Identify which cell holds the provided text, then report its [X, Y] central coordinate. 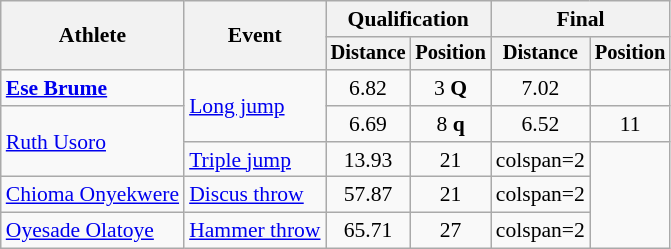
11 [630, 124]
Long jump [254, 106]
Triple jump [254, 160]
Qualification [408, 19]
57.87 [368, 195]
Hammer throw [254, 231]
Athlete [92, 36]
Final [580, 19]
65.71 [368, 231]
6.82 [368, 88]
Discus throw [254, 195]
Chioma Onyekwere [92, 195]
27 [450, 231]
13.93 [368, 160]
6.69 [368, 124]
6.52 [540, 124]
Event [254, 36]
7.02 [540, 88]
3 Q [450, 88]
Ese Brume [92, 88]
Oyesade Olatoye [92, 231]
Ruth Usoro [92, 142]
8 q [450, 124]
